Capture the cell that displays the provided text and extract its [x, y] central coordinate. 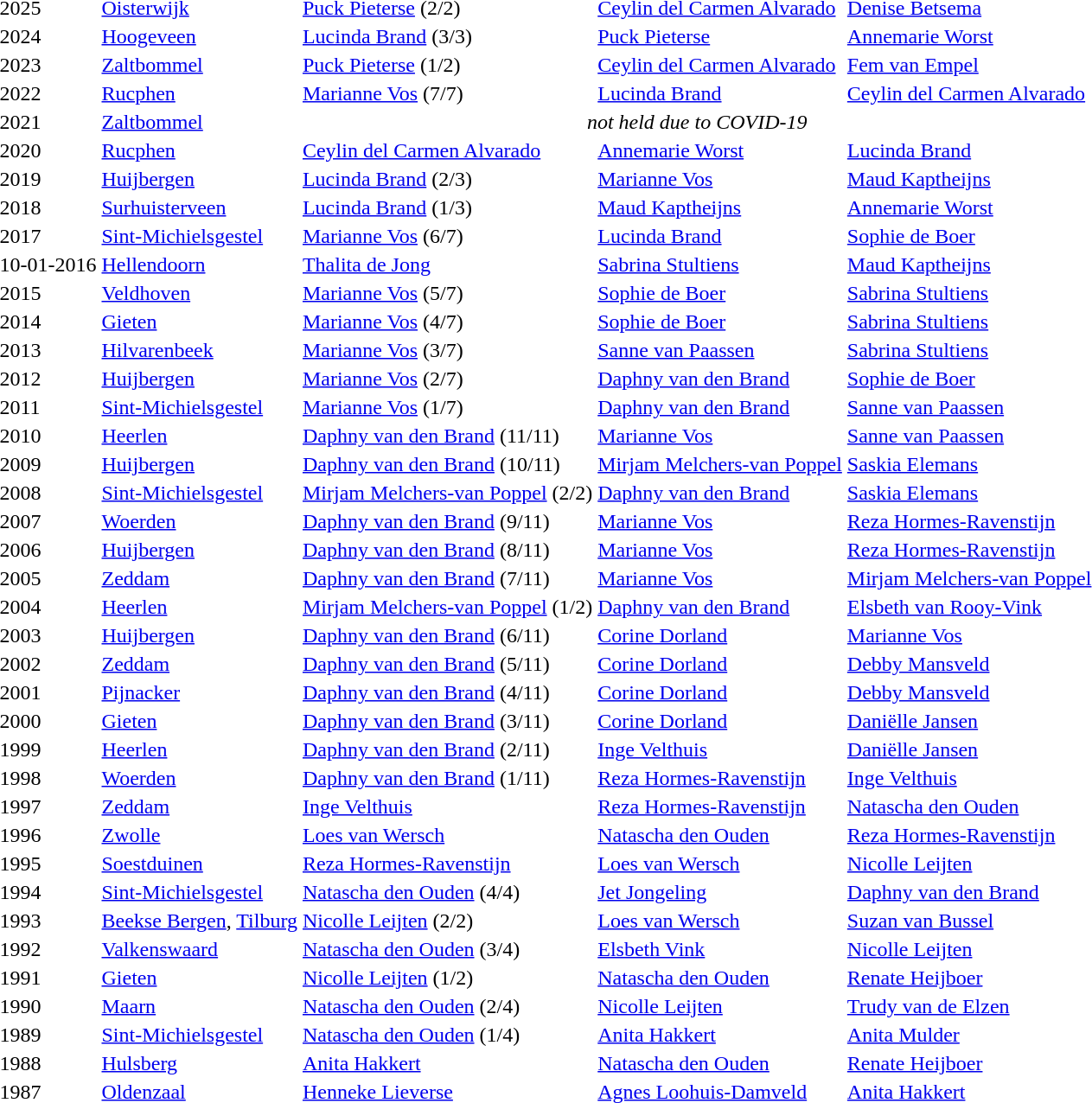
Maarn [199, 1006]
Mirjam Melchers-van Poppel (2/2) [447, 493]
Daphny van den Brand (5/11) [447, 664]
Marianne Vos (2/7) [447, 379]
Marianne Vos (6/7) [447, 236]
Lucinda Brand (1/3) [447, 207]
Puck Pieterse (1/2) [447, 65]
Daphny van den Brand (9/11) [447, 521]
Sabrina Stultiens [720, 265]
Marianne Vos (3/7) [447, 350]
Daphny van den Brand (2/11) [447, 749]
Surhuisterveen [199, 207]
Marianne Vos (5/7) [447, 293]
Daphny van den Brand (11/11) [447, 436]
Valkenswaard [199, 949]
Natascha den Ouden (1/4) [447, 1035]
Hellendoorn [199, 265]
Daphny van den Brand (3/11) [447, 721]
Daphny van den Brand (4/11) [447, 692]
Hulsberg [199, 1063]
Jet Jongeling [720, 892]
Daphny van den Brand (8/11) [447, 550]
Veldhoven [199, 293]
not held due to COVID-19 [697, 122]
Mirjam Melchers-van Poppel (1/2) [447, 607]
Maud Kaptheijns [720, 207]
Natascha den Ouden (4/4) [447, 892]
Hoogeveen [199, 36]
Sanne van Paassen [720, 350]
Nicolle Leijten (2/2) [447, 921]
Natascha den Ouden (3/4) [447, 949]
Marianne Vos (7/7) [447, 93]
Marianne Vos (4/7) [447, 322]
Pijnacker [199, 692]
Zwolle [199, 835]
Daphny van den Brand (6/11) [447, 635]
Beekse Bergen, Tilburg [199, 921]
Elsbeth Vink [720, 949]
Daphny van den Brand (10/11) [447, 464]
Marianne Vos (1/7) [447, 407]
Nicolle Leijten (1/2) [447, 978]
Nicolle Leijten [720, 1006]
Lucinda Brand (2/3) [447, 179]
Daphny van den Brand (1/11) [447, 778]
Hilvarenbeek [199, 350]
Daphny van den Brand (7/11) [447, 578]
Thalita de Jong [447, 265]
Puck Pieterse [720, 36]
Mirjam Melchers-van Poppel [720, 464]
Lucinda Brand (3/3) [447, 36]
Soestduinen [199, 864]
Natascha den Ouden (2/4) [447, 1006]
Annemarie Worst [720, 150]
